Capture the cell that displays the provided text and extract its [X, Y] central coordinate. 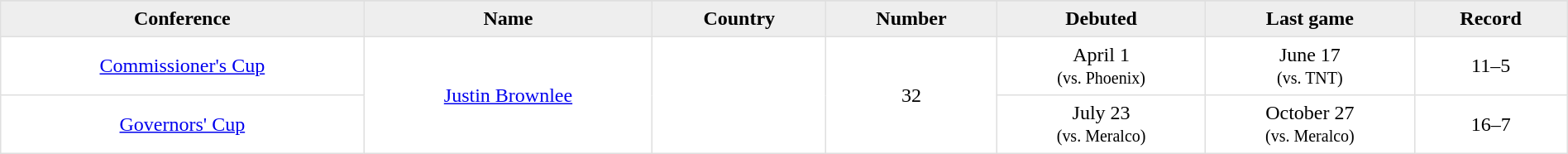
October 27(vs. Meralco) [1310, 124]
Last game [1310, 19]
11–5 [1490, 65]
32 [911, 94]
Justin Brownlee [508, 94]
Conference [182, 19]
July 23(vs. Meralco) [1101, 124]
Debuted [1101, 19]
Number [911, 19]
Commissioner's Cup [182, 65]
16–7 [1490, 124]
Governors' Cup [182, 124]
June 17(vs. TNT) [1310, 65]
Country [739, 19]
Record [1490, 19]
Name [508, 19]
April 1(vs. Phoenix) [1101, 65]
